Output the (x, y) coordinate of the center of the cell containing the given text.  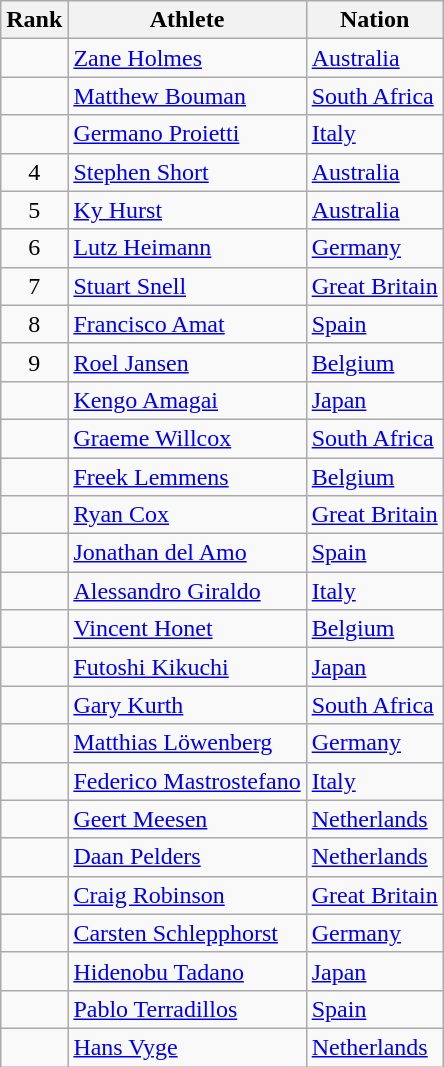
Matthew Bouman (187, 96)
7 (34, 286)
Jonathan del Amo (187, 553)
Hidenobu Tadano (187, 971)
Freek Lemmens (187, 477)
Stuart Snell (187, 286)
9 (34, 362)
8 (34, 324)
Geert Meesen (187, 819)
Craig Robinson (187, 895)
Futoshi Kikuchi (187, 667)
Matthias Löwenberg (187, 743)
Alessandro Giraldo (187, 591)
Francisco Amat (187, 324)
Ryan Cox (187, 515)
Germano Proietti (187, 134)
Nation (374, 20)
Hans Vyge (187, 1047)
Rank (34, 20)
Daan Pelders (187, 857)
Gary Kurth (187, 705)
Zane Holmes (187, 58)
Vincent Honet (187, 629)
Kengo Amagai (187, 400)
Ky Hurst (187, 210)
Carsten Schlepphorst (187, 933)
Athlete (187, 20)
Graeme Willcox (187, 438)
Pablo Terradillos (187, 1009)
Federico Mastrostefano (187, 781)
4 (34, 172)
Lutz Heimann (187, 248)
6 (34, 248)
Roel Jansen (187, 362)
5 (34, 210)
Stephen Short (187, 172)
